Find where the given text appears and provide that cell's center as [x, y] coordinate. 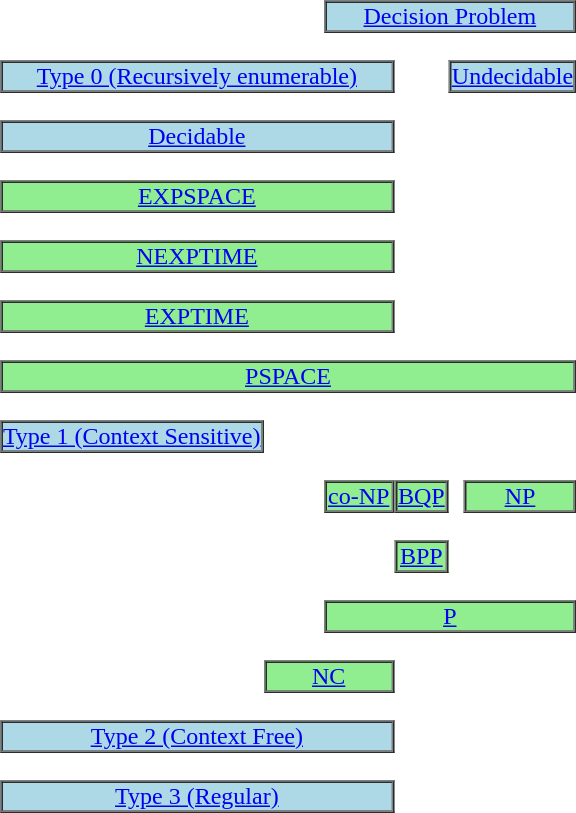
Decision Problem [450, 17]
P [450, 617]
